Detect which cell encompasses the target text, then output its (X, Y) center coordinate. 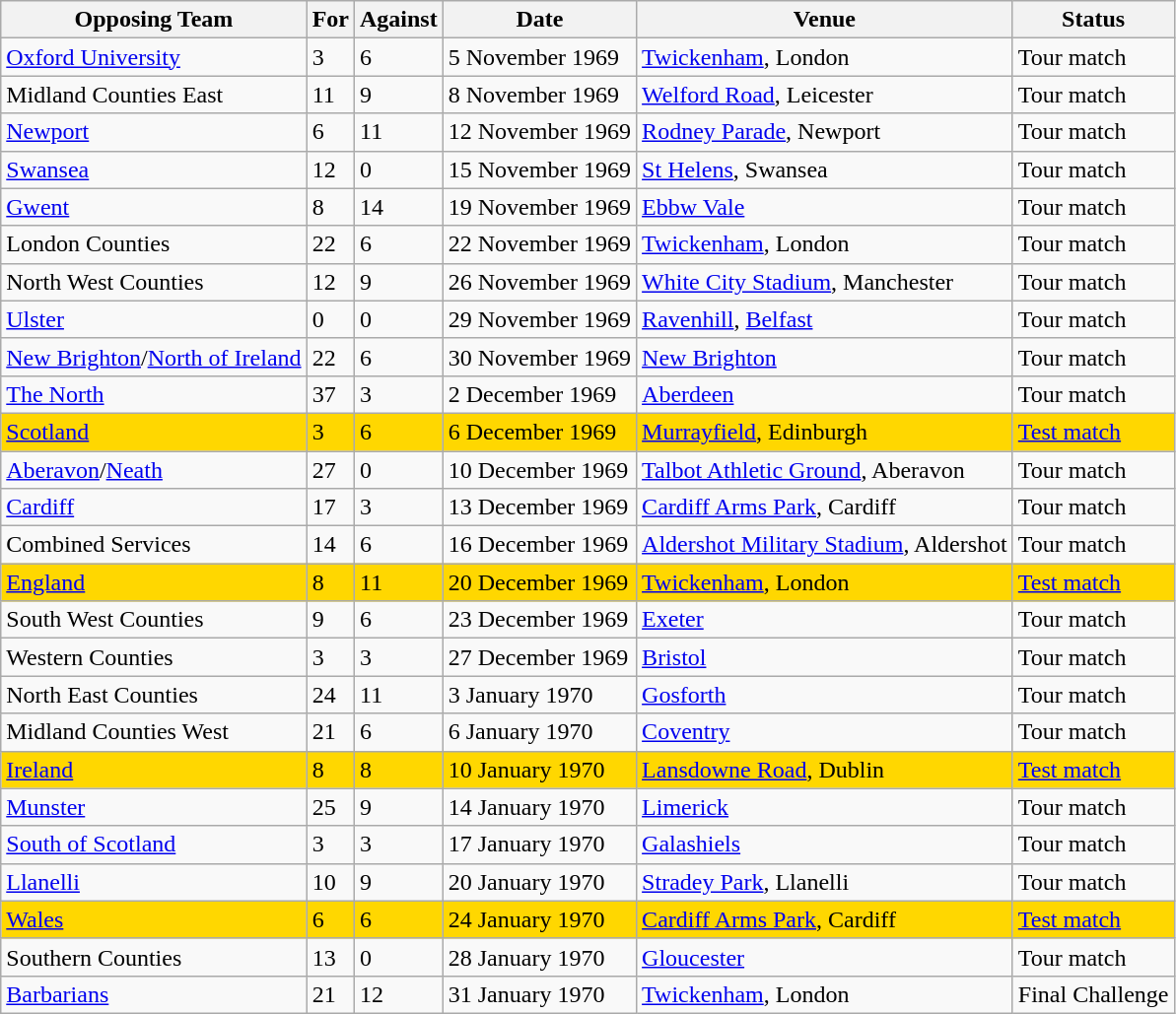
North West Counties (154, 282)
South of Scotland (154, 845)
Aldershot Military Stadium, Aldershot (825, 545)
Murrayfield, Edinburgh (825, 432)
26 November 1969 (539, 282)
New Brighton (825, 357)
Ravenhill, Belfast (825, 319)
16 December 1969 (539, 545)
Midland Counties East (154, 95)
Cardiff (154, 507)
Venue (825, 20)
The North (154, 394)
Scotland (154, 432)
Gwent (154, 207)
Gloucester (825, 957)
25 (330, 807)
Rodney Parade, Newport (825, 132)
10 January 1970 (539, 770)
Opposing Team (154, 20)
17 January 1970 (539, 845)
30 November 1969 (539, 357)
Wales (154, 919)
New Brighton/North of Ireland (154, 357)
Welford Road, Leicester (825, 95)
27 (330, 470)
Ebbw Vale (825, 207)
Lansdowne Road, Dublin (825, 770)
London Counties (154, 244)
England (154, 582)
13 (330, 957)
Aberavon/Neath (154, 470)
Date (539, 20)
Ireland (154, 770)
31 January 1970 (539, 994)
Ulster (154, 319)
10 December 1969 (539, 470)
White City Stadium, Manchester (825, 282)
24 January 1970 (539, 919)
Aberdeen (825, 394)
Western Counties (154, 657)
28 January 1970 (539, 957)
Munster (154, 807)
Status (1093, 20)
Galashiels (825, 845)
20 December 1969 (539, 582)
2 December 1969 (539, 394)
North East Counties (154, 695)
24 (330, 695)
5 November 1969 (539, 57)
Final Challenge (1093, 994)
15 November 1969 (539, 169)
Midland Counties West (154, 732)
Swansea (154, 169)
Combined Services (154, 545)
10 (330, 882)
Llanelli (154, 882)
Coventry (825, 732)
Against (398, 20)
Southern Counties (154, 957)
Bristol (825, 657)
14 January 1970 (539, 807)
12 November 1969 (539, 132)
3 January 1970 (539, 695)
Gosforth (825, 695)
For (330, 20)
Stradey Park, Llanelli (825, 882)
23 December 1969 (539, 620)
South West Counties (154, 620)
St Helens, Swansea (825, 169)
37 (330, 394)
Limerick (825, 807)
20 January 1970 (539, 882)
29 November 1969 (539, 319)
19 November 1969 (539, 207)
6 December 1969 (539, 432)
Newport (154, 132)
Exeter (825, 620)
8 November 1969 (539, 95)
Oxford University (154, 57)
13 December 1969 (539, 507)
22 November 1969 (539, 244)
17 (330, 507)
27 December 1969 (539, 657)
Talbot Athletic Ground, Aberavon (825, 470)
6 January 1970 (539, 732)
Barbarians (154, 994)
